Locate the cell with the specified text and output its [x, y] center coordinate. 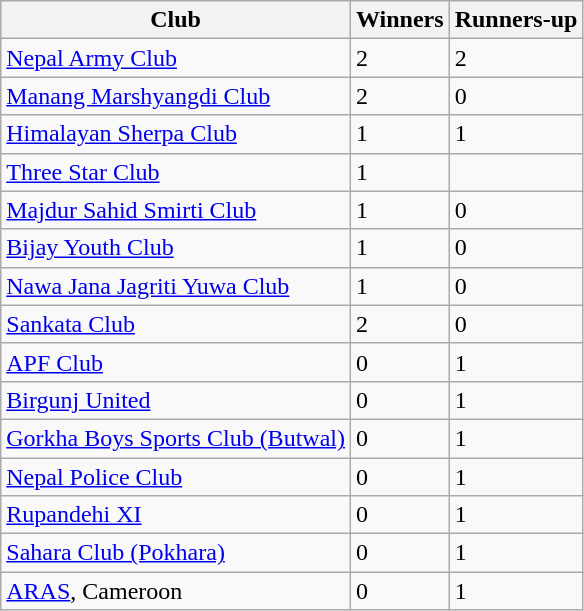
Nawa Jana Jagriti Yuwa Club [176, 286]
Runners-up [516, 20]
ARAS, Cameroon [176, 591]
Manang Marshyangdi Club [176, 96]
Winners [400, 20]
Club [176, 20]
Nepal Police Club [176, 477]
Majdur Sahid Smirti Club [176, 210]
Nepal Army Club [176, 58]
Rupandehi XI [176, 515]
Three Star Club [176, 172]
Birgunj United [176, 400]
APF Club [176, 362]
Bijay Youth Club [176, 248]
Sahara Club (Pokhara) [176, 553]
Himalayan Sherpa Club [176, 134]
Gorkha Boys Sports Club (Butwal) [176, 438]
Sankata Club [176, 324]
